Identify which cell holds the provided text, then report its (X, Y) central coordinate. 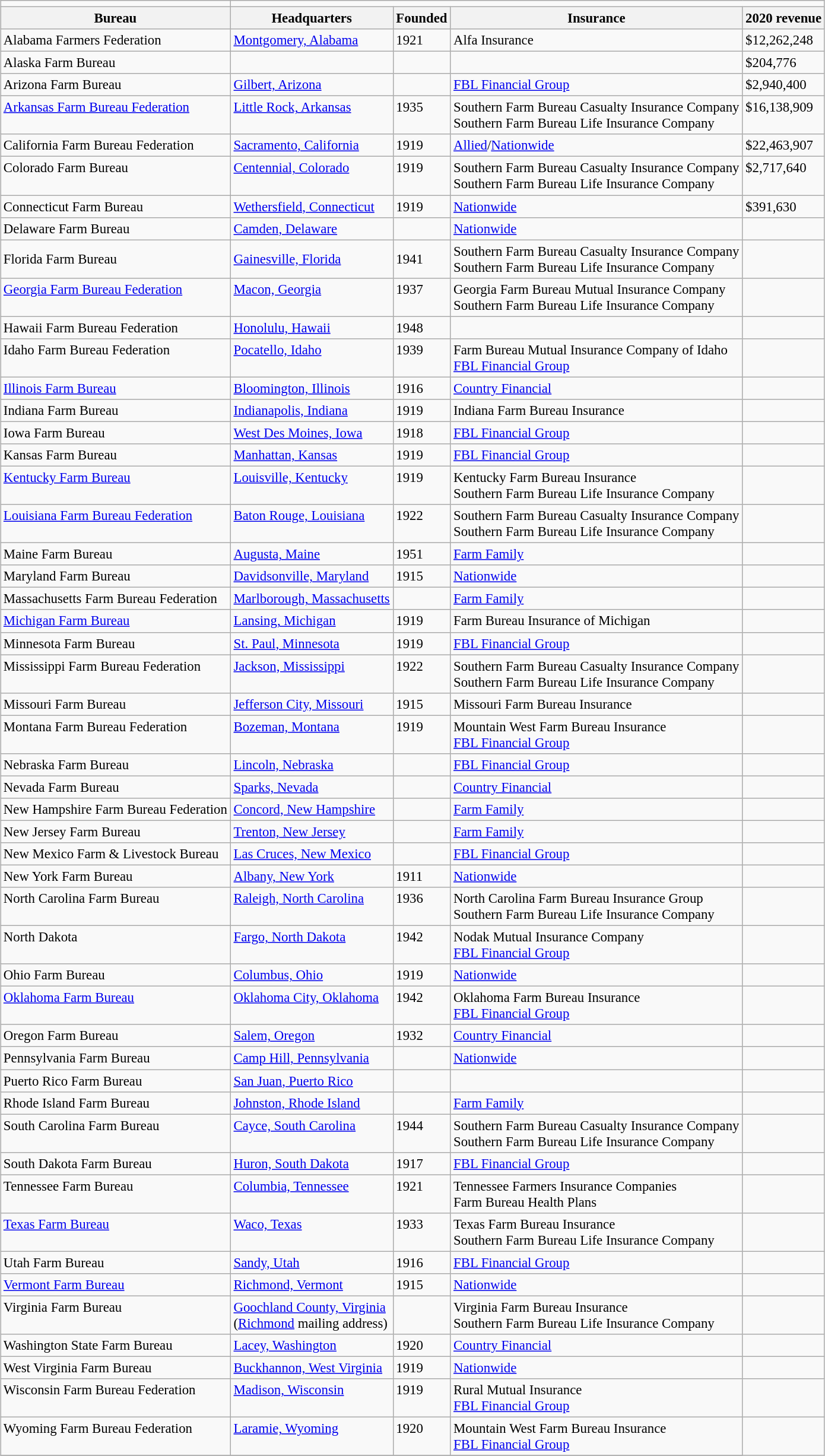
West Virginia Farm Bureau (116, 1368)
Sandy, Utah (312, 1262)
1941 (421, 259)
Honolulu, Hawaii (312, 328)
1932 (421, 1036)
Colorado Farm Bureau (116, 176)
Camden, Delaware (312, 229)
Laramie, Wyoming (312, 1436)
Indiana Farm Bureau Insurance (596, 411)
Founded (421, 18)
1951 (421, 554)
Arkansas Farm Bureau Federation (116, 115)
Farm Bureau Insurance of Michigan (596, 621)
Buckhannon, West Virginia (312, 1368)
Manhattan, Kansas (312, 455)
1911 (421, 877)
Montana Farm Bureau Federation (116, 735)
Minnesota Farm Bureau (116, 643)
Raleigh, North Carolina (312, 907)
Cayce, South Carolina (312, 1134)
Tennessee Farmers Insurance CompaniesFarm Bureau Health Plans (596, 1194)
Sparks, Nevada (312, 787)
Farm Bureau Mutual Insurance Company of IdahoFBL Financial Group (596, 359)
1917 (421, 1163)
1936 (421, 907)
South Dakota Farm Bureau (116, 1163)
Montgomery, Alabama (312, 40)
Michigan Farm Bureau (116, 621)
Oklahoma City, Oklahoma (312, 1005)
1937 (421, 297)
Kansas Farm Bureau (116, 455)
Nevada Farm Bureau (116, 787)
Marlborough, Massachusetts (312, 599)
1939 (421, 359)
San Juan, Puerto Rico (312, 1081)
Iowa Farm Bureau (116, 433)
Missouri Farm Bureau Insurance (596, 704)
$16,138,909 (783, 115)
Florida Farm Bureau (116, 259)
1918 (421, 433)
Alaska Farm Bureau (116, 63)
Augusta, Maine (312, 554)
Massachusetts Farm Bureau Federation (116, 599)
Bureau (116, 18)
Pocatello, Idaho (312, 359)
Sacramento, California (312, 145)
$2,717,640 (783, 176)
Little Rock, Arkansas (312, 115)
Johnston, Rhode Island (312, 1103)
Huron, South Dakota (312, 1163)
Alfa Insurance (596, 40)
Jefferson City, Missouri (312, 704)
Insurance (596, 18)
Vermont Farm Bureau (116, 1285)
Maryland Farm Bureau (116, 576)
New Jersey Farm Bureau (116, 832)
Texas Farm Bureau InsuranceSouthern Farm Bureau Life Insurance Company (596, 1232)
Goochland County, Virginia(Richmond mailing address) (312, 1315)
Alabama Farmers Federation (116, 40)
California Farm Bureau Federation (116, 145)
Puerto Rico Farm Bureau (116, 1081)
$22,463,907 (783, 145)
Allied/Nationwide (596, 145)
Maine Farm Bureau (116, 554)
Hawaii Farm Bureau Federation (116, 328)
Louisville, Kentucky (312, 486)
Arizona Farm Bureau (116, 85)
New York Farm Bureau (116, 877)
Trenton, New Jersey (312, 832)
Columbus, Ohio (312, 975)
Rural Mutual InsuranceFBL Financial Group (596, 1398)
Centennial, Colorado (312, 176)
Gainesville, Florida (312, 259)
Columbia, Tennessee (312, 1194)
North Carolina Farm Bureau (116, 907)
$204,776 (783, 63)
Wethersfield, Connecticut (312, 207)
1948 (421, 328)
St. Paul, Minnesota (312, 643)
1933 (421, 1232)
New Mexico Farm & Livestock Bureau (116, 854)
Camp Hill, Pennsylvania (312, 1058)
Missouri Farm Bureau (116, 704)
Gilbert, Arizona (312, 85)
Fargo, North Dakota (312, 945)
Baton Rouge, Louisiana (312, 524)
Lansing, Michigan (312, 621)
Rhode Island Farm Bureau (116, 1103)
Bozeman, Montana (312, 735)
Macon, Georgia (312, 297)
Wyoming Farm Bureau Federation (116, 1436)
2020 revenue (783, 18)
Wisconsin Farm Bureau Federation (116, 1398)
Connecticut Farm Bureau (116, 207)
Richmond, Vermont (312, 1285)
Nodak Mutual Insurance CompanyFBL Financial Group (596, 945)
New Hampshire Farm Bureau Federation (116, 810)
Waco, Texas (312, 1232)
Georgia Farm Bureau Mutual Insurance CompanySouthern Farm Bureau Life Insurance Company (596, 297)
Headquarters (312, 18)
Oregon Farm Bureau (116, 1036)
Virginia Farm Bureau InsuranceSouthern Farm Bureau Life Insurance Company (596, 1315)
Indiana Farm Bureau (116, 411)
Davidsonville, Maryland (312, 576)
Kentucky Farm Bureau InsuranceSouthern Farm Bureau Life Insurance Company (596, 486)
Texas Farm Bureau (116, 1232)
Mississippi Farm Bureau Federation (116, 674)
Lacey, Washington (312, 1346)
North Dakota (116, 945)
Illinois Farm Bureau (116, 388)
Idaho Farm Bureau Federation (116, 359)
Kentucky Farm Bureau (116, 486)
Pennsylvania Farm Bureau (116, 1058)
Utah Farm Bureau (116, 1262)
Washington State Farm Bureau (116, 1346)
Albany, New York (312, 877)
Oklahoma Farm Bureau (116, 1005)
Louisiana Farm Bureau Federation (116, 524)
Oklahoma Farm Bureau InsuranceFBL Financial Group (596, 1005)
Ohio Farm Bureau (116, 975)
Bloomington, Illinois (312, 388)
Jackson, Mississippi (312, 674)
1935 (421, 115)
1944 (421, 1134)
Delaware Farm Bureau (116, 229)
North Carolina Farm Bureau Insurance GroupSouthern Farm Bureau Life Insurance Company (596, 907)
Lincoln, Nebraska (312, 765)
Las Cruces, New Mexico (312, 854)
Tennessee Farm Bureau (116, 1194)
Indianapolis, Indiana (312, 411)
Georgia Farm Bureau Federation (116, 297)
Nebraska Farm Bureau (116, 765)
Salem, Oregon (312, 1036)
South Carolina Farm Bureau (116, 1134)
West Des Moines, Iowa (312, 433)
Virginia Farm Bureau (116, 1315)
$391,630 (783, 207)
$12,262,248 (783, 40)
Madison, Wisconsin (312, 1398)
$2,940,400 (783, 85)
Concord, New Hampshire (312, 810)
